For the text-containing cell, return its midpoint in (X, Y) coordinate format. 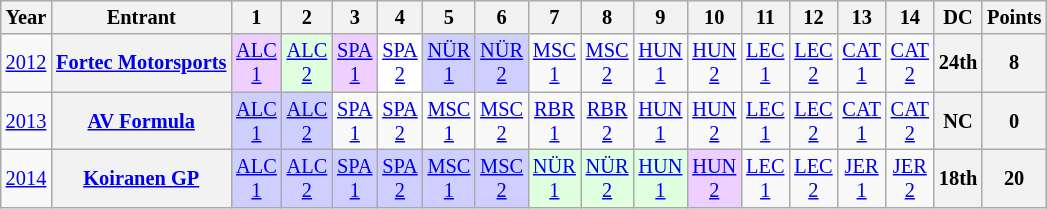
12 (813, 17)
13 (862, 17)
6 (502, 17)
11 (765, 17)
2014 (26, 178)
RBR1 (554, 121)
2013 (26, 121)
Points (1014, 17)
Fortec Motorsports (141, 63)
14 (910, 17)
9 (660, 17)
JER2 (910, 178)
3 (354, 17)
2 (307, 17)
2012 (26, 63)
Year (26, 17)
JER1 (862, 178)
Koiranen GP (141, 178)
4 (400, 17)
24th (958, 63)
DC (958, 17)
1 (256, 17)
AV Formula (141, 121)
7 (554, 17)
0 (1014, 121)
NC (958, 121)
RBR2 (608, 121)
20 (1014, 178)
18th (958, 178)
Entrant (141, 17)
5 (450, 17)
10 (714, 17)
